From the cell containing the given text, extract its center point as [x, y] coordinate. 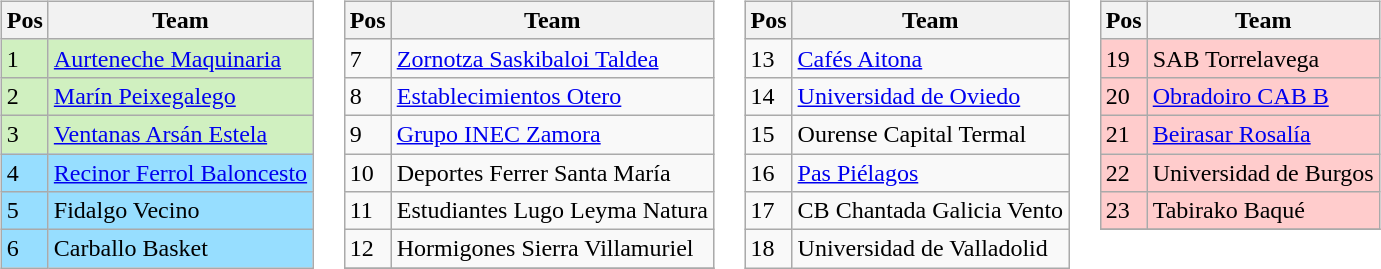
12 [368, 249]
Marín Peixegalego [180, 96]
16 [768, 173]
Universidad de Valladolid [930, 249]
Cafés Aitona [930, 58]
2 [24, 96]
22 [1124, 173]
9 [368, 134]
Hormigones Sierra Villamuriel [552, 249]
14 [768, 96]
Zornotza Saskibaloi Taldea [552, 58]
5 [24, 211]
20 [1124, 96]
6 [24, 249]
Beirasar Rosalía [1263, 134]
17 [768, 211]
Obradoiro CAB B [1263, 96]
Ventanas Arsán Estela [180, 134]
1 [24, 58]
Pas Piélagos [930, 173]
11 [368, 211]
Estudiantes Lugo Leyma Natura [552, 211]
Universidad de Oviedo [930, 96]
CB Chantada Galicia Vento [930, 211]
18 [768, 249]
Aurteneche Maquinaria [180, 58]
Deportes Ferrer Santa María [552, 173]
Tabirako Baqué [1263, 211]
23 [1124, 211]
4 [24, 173]
SAB Torrelavega [1263, 58]
Grupo INEC Zamora [552, 134]
13 [768, 58]
Fidalgo Vecino [180, 211]
15 [768, 134]
3 [24, 134]
7 [368, 58]
Universidad de Burgos [1263, 173]
Carballo Basket [180, 249]
8 [368, 96]
Establecimientos Otero [552, 96]
Recinor Ferrol Baloncesto [180, 173]
10 [368, 173]
21 [1124, 134]
19 [1124, 58]
Ourense Capital Termal [930, 134]
